Provide the (X, Y) coordinate of the cell's center where the given text is located.  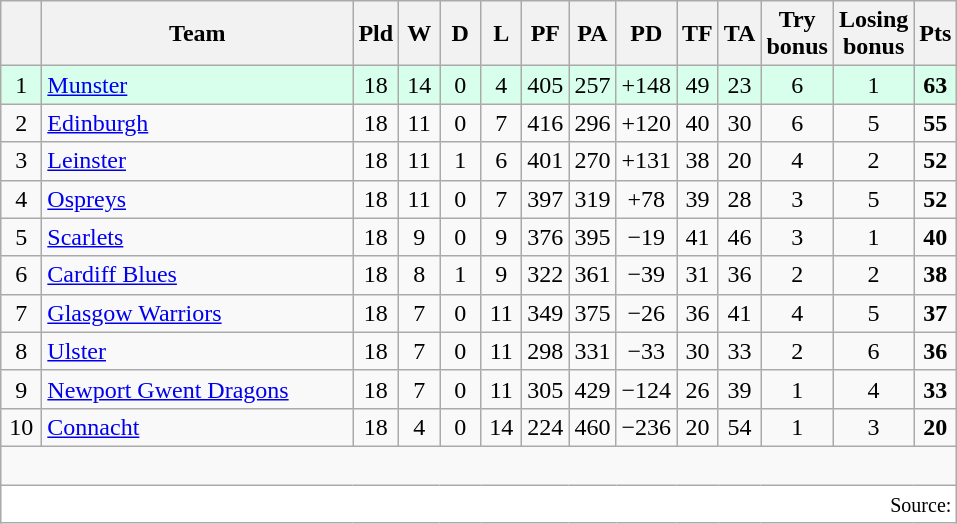
−124 (646, 389)
−39 (646, 275)
361 (592, 275)
Pld (376, 34)
55 (936, 123)
416 (546, 123)
+120 (646, 123)
397 (546, 199)
TA (740, 34)
331 (592, 351)
+148 (646, 85)
298 (546, 351)
10 (22, 427)
376 (546, 237)
+78 (646, 199)
PA (592, 34)
37 (936, 313)
Pts (936, 34)
TF (698, 34)
Team (198, 34)
Scarlets (198, 237)
Ospreys (198, 199)
224 (546, 427)
Try bonus (797, 34)
63 (936, 85)
46 (740, 237)
Losing bonus (873, 34)
L (502, 34)
Edinburgh (198, 123)
W (420, 34)
395 (592, 237)
−26 (646, 313)
322 (546, 275)
Glasgow Warriors (198, 313)
401 (546, 161)
Source: (479, 503)
Cardiff Blues (198, 275)
−236 (646, 427)
429 (592, 389)
−19 (646, 237)
Connacht (198, 427)
D (460, 34)
PD (646, 34)
23 (740, 85)
28 (740, 199)
Munster (198, 85)
PF (546, 34)
375 (592, 313)
Ulster (198, 351)
49 (698, 85)
405 (546, 85)
−33 (646, 351)
319 (592, 199)
54 (740, 427)
Leinster (198, 161)
26 (698, 389)
296 (592, 123)
257 (592, 85)
305 (546, 389)
+131 (646, 161)
349 (546, 313)
31 (698, 275)
270 (592, 161)
Newport Gwent Dragons (198, 389)
460 (592, 427)
